Return the [X, Y] coordinate for the center point of the cell that contains the specified text.  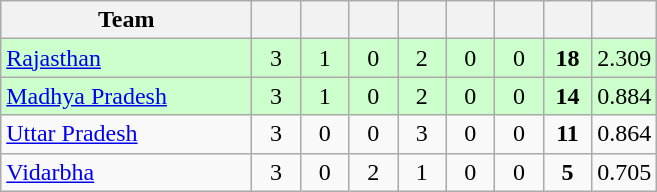
18 [568, 58]
Madhya Pradesh [126, 96]
2.309 [624, 58]
5 [568, 172]
Uttar Pradesh [126, 134]
Team [126, 20]
Rajasthan [126, 58]
11 [568, 134]
0.705 [624, 172]
0.884 [624, 96]
0.864 [624, 134]
Vidarbha [126, 172]
14 [568, 96]
